Identify which cell holds the provided text, then report its [X, Y] central coordinate. 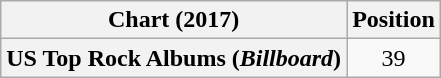
Position [394, 20]
39 [394, 58]
Chart (2017) [174, 20]
US Top Rock Albums (Billboard) [174, 58]
